Find where the given text appears and provide that cell's center as [X, Y] coordinate. 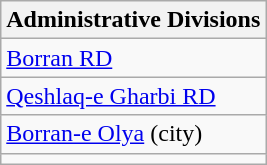
Borran-e Olya (city) [134, 134]
Administrative Divisions [134, 20]
Qeshlaq-e Gharbi RD [134, 96]
Borran RD [134, 58]
